Detect which cell encompasses the target text, then output its (x, y) center coordinate. 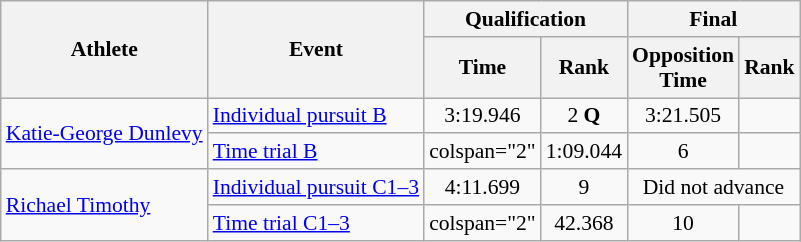
Qualification (526, 19)
42.368 (584, 223)
OppositionTime (683, 68)
9 (584, 187)
Athlete (104, 50)
Time (482, 68)
Time trial B (316, 152)
Individual pursuit B (316, 116)
Event (316, 50)
2 Q (584, 116)
Katie-George Dunlevy (104, 134)
Time trial C1–3 (316, 223)
Individual pursuit C1–3 (316, 187)
10 (683, 223)
Richael Timothy (104, 204)
1:09.044 (584, 152)
4:11.699 (482, 187)
3:21.505 (683, 116)
3:19.946 (482, 116)
Final (714, 19)
6 (683, 152)
Did not advance (714, 187)
